Locate the cell with the specified text and output its [x, y] center coordinate. 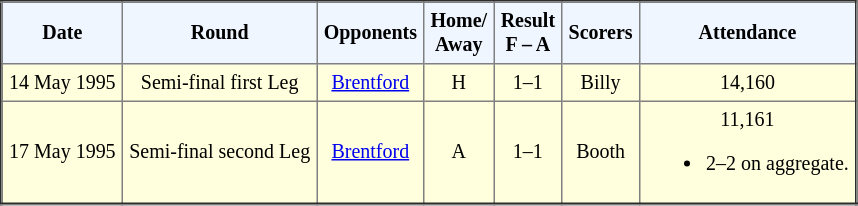
Attendance [748, 33]
Semi-final first Leg [219, 83]
Home/Away [459, 33]
Opponents [370, 33]
Booth [601, 152]
14,160 [748, 83]
Round [219, 33]
17 May 1995 [62, 152]
ResultF – A [528, 33]
Semi-final second Leg [219, 152]
14 May 1995 [62, 83]
11,1612–2 on aggregate. [748, 152]
Date [62, 33]
A [459, 152]
Scorers [601, 33]
H [459, 83]
Billy [601, 83]
